Return [x, y] of the center of cell containing provided text 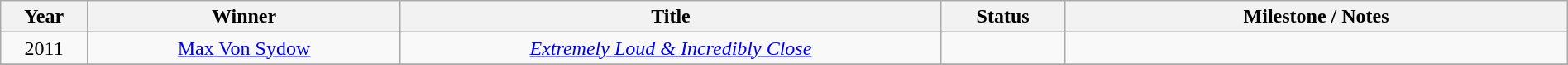
Extremely Loud & Incredibly Close [670, 48]
Winner [245, 17]
Max Von Sydow [245, 48]
Milestone / Notes [1317, 17]
2011 [45, 48]
Title [670, 17]
Year [45, 17]
Status [1002, 17]
